Provide the (x, y) coordinate of the cell's center where the given text is located.  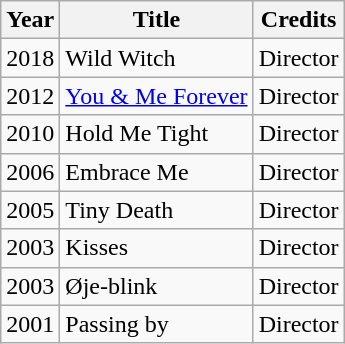
2010 (30, 134)
2018 (30, 58)
Credits (298, 20)
Kisses (156, 248)
Passing by (156, 324)
You & Me Forever (156, 96)
Title (156, 20)
2012 (30, 96)
Year (30, 20)
Øje-blink (156, 286)
Hold Me Tight (156, 134)
Tiny Death (156, 210)
Wild Witch (156, 58)
Embrace Me (156, 172)
2001 (30, 324)
2006 (30, 172)
2005 (30, 210)
